Capture the cell that displays the provided text and extract its [x, y] central coordinate. 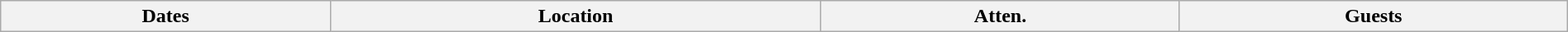
Location [576, 16]
Guests [1373, 16]
Atten. [1001, 16]
Dates [165, 16]
